Return (x, y) of the center of cell containing provided text 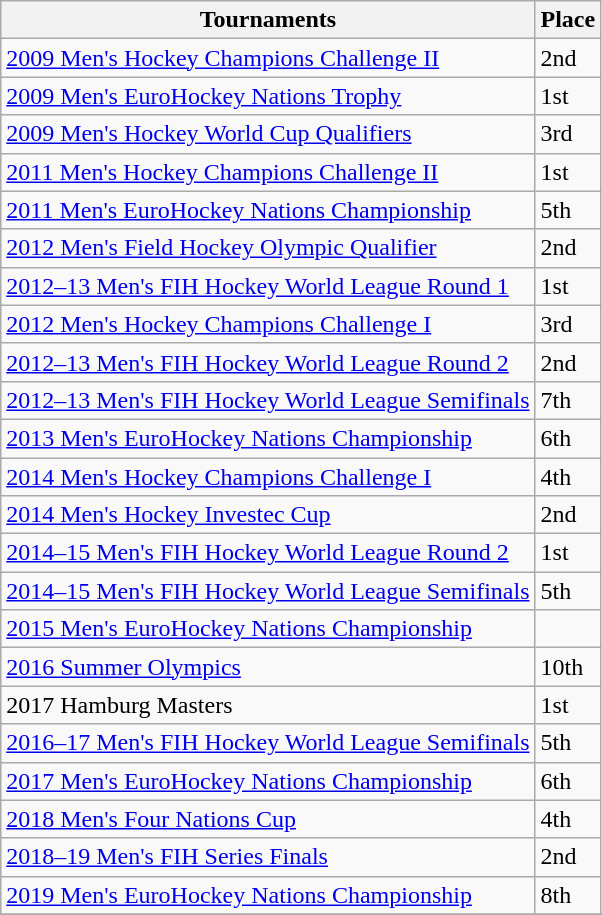
2012 Men's Hockey Champions Challenge I (268, 324)
2011 Men's EuroHockey Nations Championship (268, 210)
2009 Men's Hockey Champions Challenge II (268, 58)
2015 Men's EuroHockey Nations Championship (268, 629)
Tournaments (268, 20)
2018–19 Men's FIH Series Finals (268, 857)
2014 Men's Hockey Investec Cup (268, 515)
2014–15 Men's FIH Hockey World League Semifinals (268, 591)
2011 Men's Hockey Champions Challenge II (268, 172)
2009 Men's Hockey World Cup Qualifiers (268, 134)
2014 Men's Hockey Champions Challenge I (268, 477)
2009 Men's EuroHockey Nations Trophy (268, 96)
2012–13 Men's FIH Hockey World League Round 1 (268, 286)
2016–17 Men's FIH Hockey World League Semifinals (268, 743)
2014–15 Men's FIH Hockey World League Round 2 (268, 553)
10th (568, 667)
7th (568, 400)
2017 Men's EuroHockey Nations Championship (268, 781)
2012 Men's Field Hockey Olympic Qualifier (268, 248)
2016 Summer Olympics (268, 667)
Place (568, 20)
2012–13 Men's FIH Hockey World League Semifinals (268, 400)
2013 Men's EuroHockey Nations Championship (268, 438)
8th (568, 895)
2018 Men's Four Nations Cup (268, 819)
2019 Men's EuroHockey Nations Championship (268, 895)
2017 Hamburg Masters (268, 705)
2012–13 Men's FIH Hockey World League Round 2 (268, 362)
